Scan for the cell matching the given text and deliver its [x, y] coordinate at center. 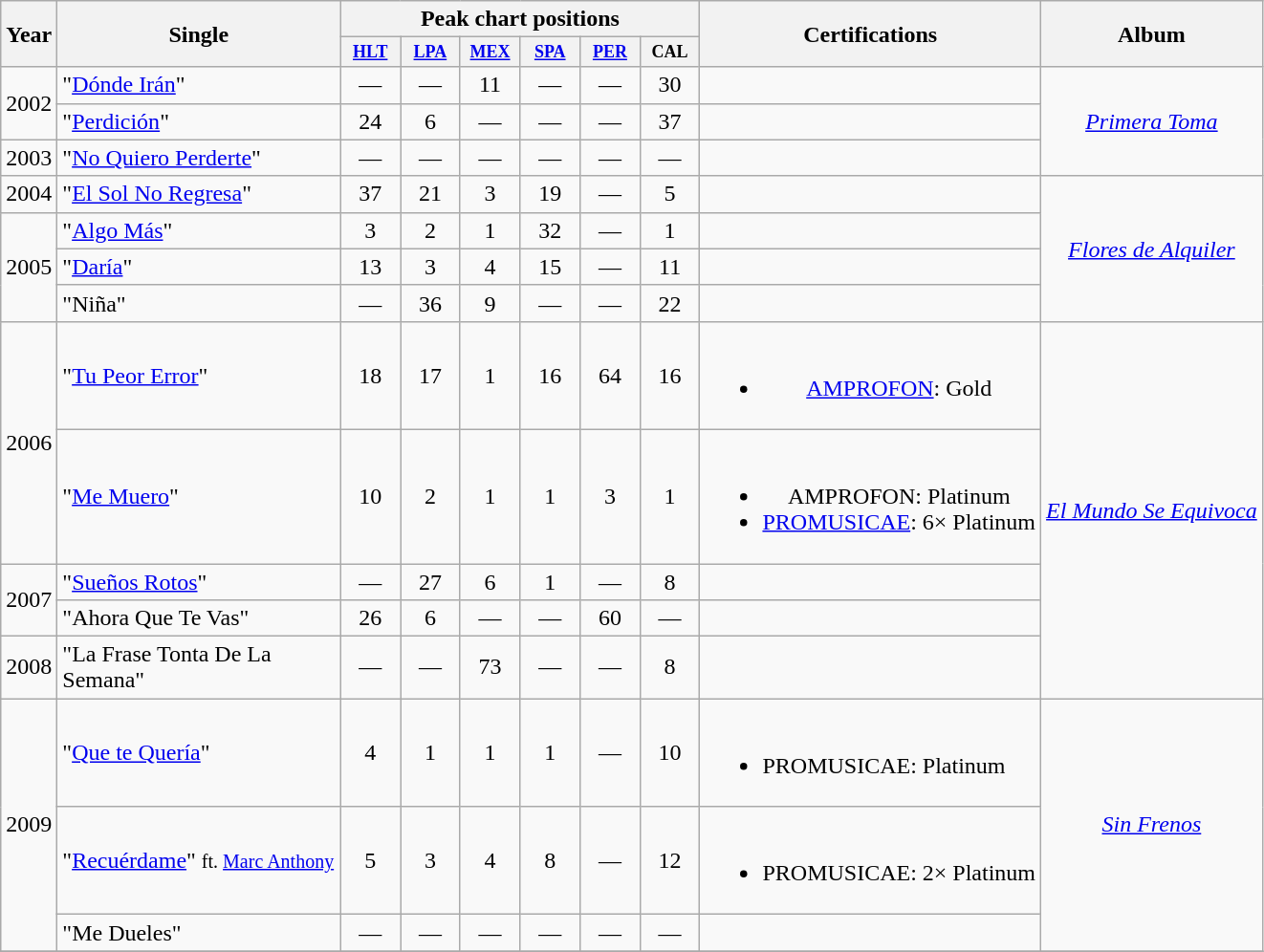
Primera Toma [1152, 121]
2004 [29, 194]
Year [29, 34]
2007 [29, 600]
"Me Dueles" [199, 933]
9 [490, 303]
73 [490, 667]
15 [551, 267]
Sin Frenos [1152, 825]
2009 [29, 825]
Certifications [870, 34]
2008 [29, 667]
PER [610, 52]
AMPROFON: Gold [870, 375]
"Ahora Que Te Vas" [199, 618]
32 [551, 230]
LPA [430, 52]
"No Quiero Perderte" [199, 158]
"Que te Quería" [199, 753]
2005 [29, 267]
"Tu Peor Error" [199, 375]
19 [551, 194]
PROMUSICAE: 2× Platinum [870, 860]
MEX [490, 52]
24 [371, 121]
Flores de Alquiler [1152, 249]
"Perdición" [199, 121]
64 [610, 375]
Peak chart positions [520, 19]
17 [430, 375]
36 [430, 303]
30 [669, 85]
SPA [551, 52]
26 [371, 618]
"La Frase Tonta De La Semana" [199, 667]
60 [610, 618]
El Mundo Se Equivoca [1152, 509]
"Sueños Rotos" [199, 582]
12 [669, 860]
21 [430, 194]
"Recuérdame" ft. Marc Anthony [199, 860]
"Dónde Irán" [199, 85]
PROMUSICAE: Platinum [870, 753]
2002 [29, 103]
"Daría" [199, 267]
2006 [29, 442]
"El Sol No Regresa" [199, 194]
27 [430, 582]
AMPROFON: PlatinumPROMUSICAE: 6× Platinum [870, 496]
CAL [669, 52]
HLT [371, 52]
"Niña" [199, 303]
22 [669, 303]
13 [371, 267]
Single [199, 34]
18 [371, 375]
Album [1152, 34]
"Me Muero" [199, 496]
"Algo Más" [199, 230]
2003 [29, 158]
